Determine the (X, Y) coordinate at the center of the cell enclosing the given text.  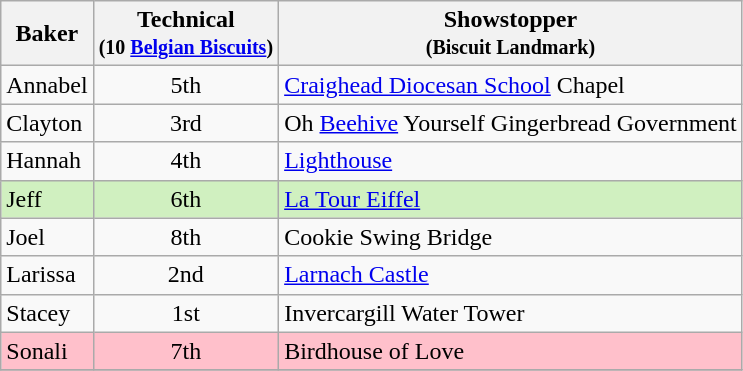
Cookie Swing Bridge (511, 237)
2nd (186, 275)
Hannah (47, 161)
Lighthouse (511, 161)
Birdhouse of Love (511, 351)
Craighead Diocesan School Chapel (511, 85)
8th (186, 237)
Sonali (47, 351)
Oh Beehive Yourself Gingerbread Government (511, 123)
4th (186, 161)
6th (186, 199)
Technical(10 Belgian Biscuits) (186, 34)
Showstopper(Biscuit Landmark) (511, 34)
7th (186, 351)
5th (186, 85)
Larissa (47, 275)
3rd (186, 123)
La Tour Eiffel (511, 199)
Joel (47, 237)
1st (186, 313)
Larnach Castle (511, 275)
Stacey (47, 313)
Annabel (47, 85)
Jeff (47, 199)
Baker (47, 34)
Clayton (47, 123)
Invercargill Water Tower (511, 313)
